Identify which cell holds the provided text, then report its (x, y) central coordinate. 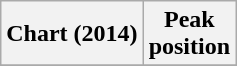
Peakposition (189, 34)
Chart (2014) (72, 34)
